Locate the cell with the specified text and output its [X, Y] center coordinate. 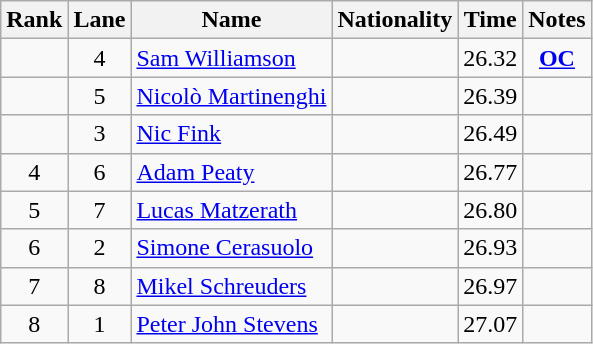
26.32 [490, 58]
27.07 [490, 324]
OC [557, 58]
Lane [100, 20]
1 [100, 324]
Nic Fink [232, 134]
26.49 [490, 134]
26.93 [490, 248]
Peter John Stevens [232, 324]
Simone Cerasuolo [232, 248]
Mikel Schreuders [232, 286]
Time [490, 20]
2 [100, 248]
Notes [557, 20]
Rank [34, 20]
26.97 [490, 286]
26.39 [490, 96]
Nationality [395, 20]
Nicolò Martinenghi [232, 96]
26.80 [490, 210]
Adam Peaty [232, 172]
Sam Williamson [232, 58]
26.77 [490, 172]
Lucas Matzerath [232, 210]
Name [232, 20]
3 [100, 134]
